Scan for the cell matching the given text and deliver its (x, y) coordinate at center. 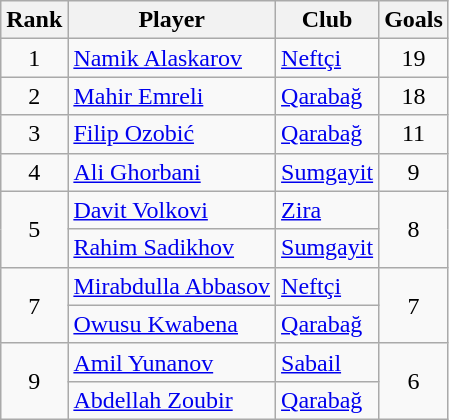
6 (414, 381)
19 (414, 58)
Abdellah Zoubir (172, 400)
Mahir Emreli (172, 96)
Goals (414, 20)
Sabail (328, 362)
Zira (328, 210)
3 (34, 134)
Owusu Kwabena (172, 324)
2 (34, 96)
Rank (34, 20)
Davit Volkovi (172, 210)
Ali Ghorbani (172, 172)
Filip Ozobić (172, 134)
18 (414, 96)
4 (34, 172)
Player (172, 20)
Mirabdulla Abbasov (172, 286)
Amil Yunanov (172, 362)
1 (34, 58)
Rahim Sadikhov (172, 248)
Club (328, 20)
8 (414, 229)
11 (414, 134)
Namik Alaskarov (172, 58)
5 (34, 229)
